Determine the [x, y] coordinate at the center of the cell enclosing the given text.  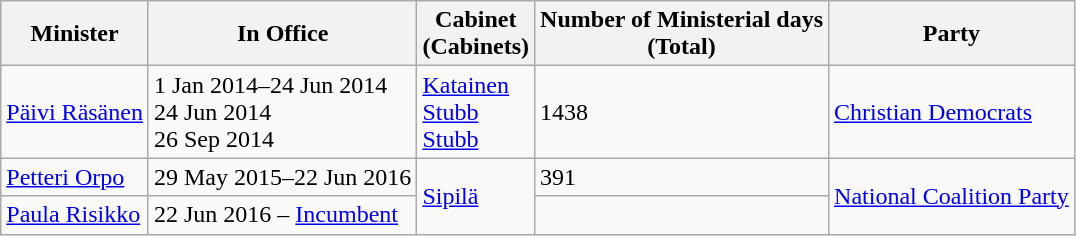
Petteri Orpo [75, 177]
In Office [282, 34]
1 Jan 2014–24 Jun 201424 Jun 201426 Sep 2014 [282, 112]
Sipilä [476, 196]
KatainenStubbStubb [476, 112]
1438 [682, 112]
Cabinet(Cabinets) [476, 34]
22 Jun 2016 – Incumbent [282, 215]
Number of Ministerial days (Total) [682, 34]
Christian Democrats [952, 112]
Päivi Räsänen [75, 112]
29 May 2015–22 Jun 2016 [282, 177]
391 [682, 177]
National Coalition Party [952, 196]
Party [952, 34]
Minister [75, 34]
Paula Risikko [75, 215]
